Scan for the cell matching the given text and deliver its [X, Y] coordinate at center. 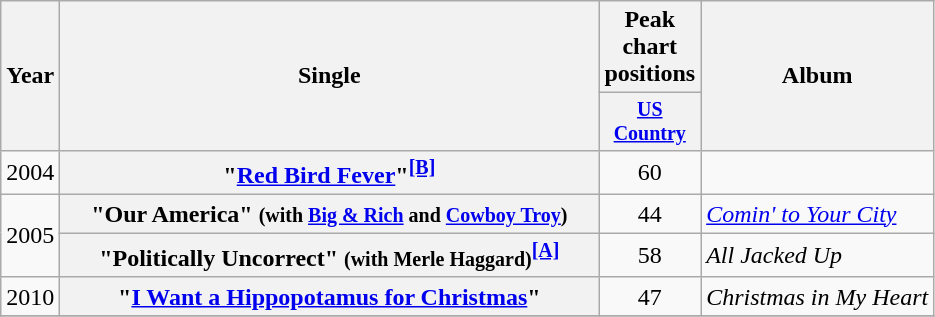
Comin' to Your City [818, 214]
2004 [30, 172]
"Politically Uncorrect" (with Merle Haggard)[A] [330, 256]
60 [650, 172]
44 [650, 214]
All Jacked Up [818, 256]
2010 [30, 296]
Year [30, 76]
Christmas in My Heart [818, 296]
"Our America" (with Big & Rich and Cowboy Troy) [330, 214]
58 [650, 256]
Peak chart positions [650, 47]
US Country [650, 122]
2005 [30, 236]
47 [650, 296]
Album [818, 76]
"Red Bird Fever"[B] [330, 172]
Single [330, 76]
"I Want a Hippopotamus for Christmas" [330, 296]
